For the text-containing cell, return its midpoint in [X, Y] coordinate format. 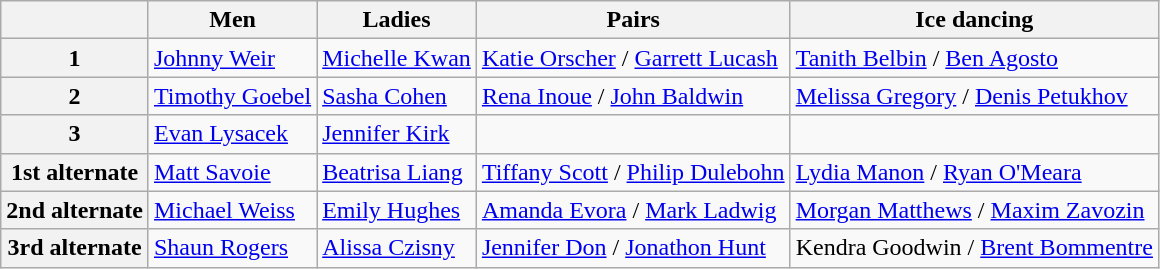
Tanith Belbin / Ben Agosto [974, 58]
Pairs [633, 20]
Beatrisa Liang [397, 172]
Amanda Evora / Mark Ladwig [633, 210]
1 [75, 58]
Jennifer Don / Jonathon Hunt [633, 248]
Timothy Goebel [232, 96]
Alissa Czisny [397, 248]
Katie Orscher / Garrett Lucash [633, 58]
Jennifer Kirk [397, 134]
1st alternate [75, 172]
3rd alternate [75, 248]
3 [75, 134]
Ice dancing [974, 20]
Morgan Matthews / Maxim Zavozin [974, 210]
Men [232, 20]
2 [75, 96]
Johnny Weir [232, 58]
Tiffany Scott / Philip Dulebohn [633, 172]
Matt Savoie [232, 172]
Michael Weiss [232, 210]
Shaun Rogers [232, 248]
Sasha Cohen [397, 96]
Michelle Kwan [397, 58]
Rena Inoue / John Baldwin [633, 96]
Melissa Gregory / Denis Petukhov [974, 96]
Evan Lysacek [232, 134]
Lydia Manon / Ryan O'Meara [974, 172]
2nd alternate [75, 210]
Ladies [397, 20]
Emily Hughes [397, 210]
Kendra Goodwin / Brent Bommentre [974, 248]
